For the text-containing cell, return its midpoint in (x, y) coordinate format. 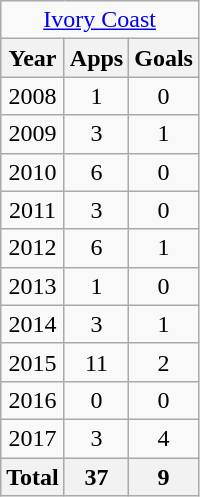
4 (164, 438)
2010 (33, 172)
9 (164, 477)
2016 (33, 400)
2 (164, 362)
2011 (33, 210)
2012 (33, 248)
2013 (33, 286)
2014 (33, 324)
Goals (164, 58)
2015 (33, 362)
37 (96, 477)
11 (96, 362)
Ivory Coast (100, 20)
Total (33, 477)
Year (33, 58)
2009 (33, 134)
Apps (96, 58)
2017 (33, 438)
2008 (33, 96)
